Search for the cell housing the specified text and yield its [x, y] center coordinate. 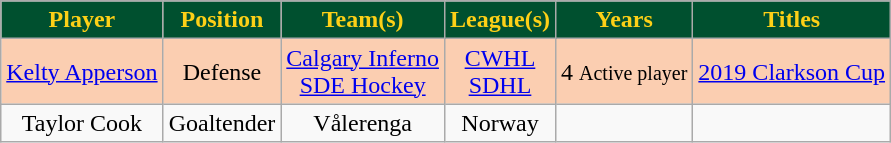
Team(s) [363, 20]
Vålerenga [363, 123]
2019 Clarkson Cup [792, 72]
Goaltender [222, 123]
Defense [222, 72]
Titles [792, 20]
Years [624, 20]
4 Active player [624, 72]
CWHLSDHL [500, 72]
Kelty Apperson [82, 72]
League(s) [500, 20]
Position [222, 20]
Taylor Cook [82, 123]
Norway [500, 123]
Calgary InfernoSDE Hockey [363, 72]
Player [82, 20]
